Pinpoint the cell where the given text exists, returning its (X, Y) midpoint coordinate. 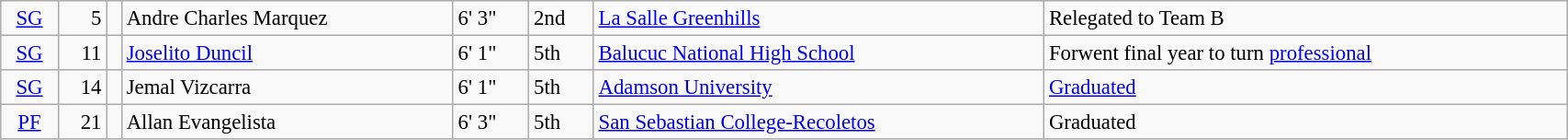
Andre Charles Marquez (287, 18)
La Salle Greenhills (818, 18)
PF (29, 122)
11 (82, 53)
Adamson University (818, 87)
Forwent final year to turn professional (1306, 53)
5 (82, 18)
2nd (561, 18)
Joselito Duncil (287, 53)
Balucuc National High School (818, 53)
Allan Evangelista (287, 122)
21 (82, 122)
San Sebastian College-Recoletos (818, 122)
Jemal Vizcarra (287, 87)
Relegated to Team B (1306, 18)
14 (82, 87)
